Extract the [x, y] coordinate from the center of the cell holding the provided text.  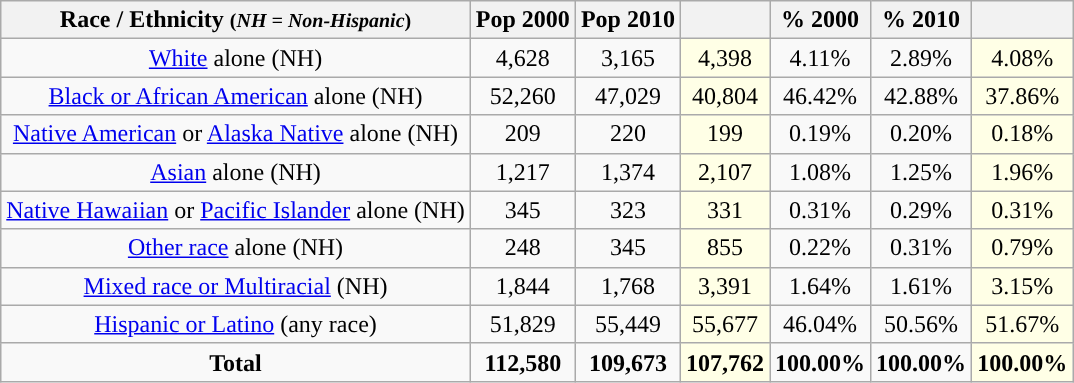
46.42% [820, 96]
331 [724, 210]
Native Hawaiian or Pacific Islander alone (NH) [236, 210]
51,829 [522, 324]
199 [724, 134]
46.04% [820, 324]
3,391 [724, 286]
0.22% [820, 248]
109,673 [628, 362]
52,260 [522, 96]
3.15% [1022, 286]
Mixed race or Multiracial (NH) [236, 286]
855 [724, 248]
47,029 [628, 96]
42.88% [922, 96]
1.64% [820, 286]
209 [522, 134]
4.08% [1022, 58]
% 2000 [820, 20]
50.56% [922, 324]
Asian alone (NH) [236, 172]
Black or African American alone (NH) [236, 96]
2,107 [724, 172]
1,768 [628, 286]
1.96% [1022, 172]
1.08% [820, 172]
4,398 [724, 58]
0.18% [1022, 134]
Total [236, 362]
Pop 2000 [522, 20]
1,217 [522, 172]
Hispanic or Latino (any race) [236, 324]
% 2010 [922, 20]
Native American or Alaska Native alone (NH) [236, 134]
0.79% [1022, 248]
White alone (NH) [236, 58]
0.20% [922, 134]
1,844 [522, 286]
1.25% [922, 172]
55,677 [724, 324]
248 [522, 248]
323 [628, 210]
Pop 2010 [628, 20]
51.67% [1022, 324]
0.29% [922, 210]
40,804 [724, 96]
3,165 [628, 58]
4,628 [522, 58]
Race / Ethnicity (NH = Non-Hispanic) [236, 20]
107,762 [724, 362]
4.11% [820, 58]
37.86% [1022, 96]
1,374 [628, 172]
1.61% [922, 286]
220 [628, 134]
112,580 [522, 362]
Other race alone (NH) [236, 248]
55,449 [628, 324]
2.89% [922, 58]
0.19% [820, 134]
